Find where the given text appears and provide that cell's center as [x, y] coordinate. 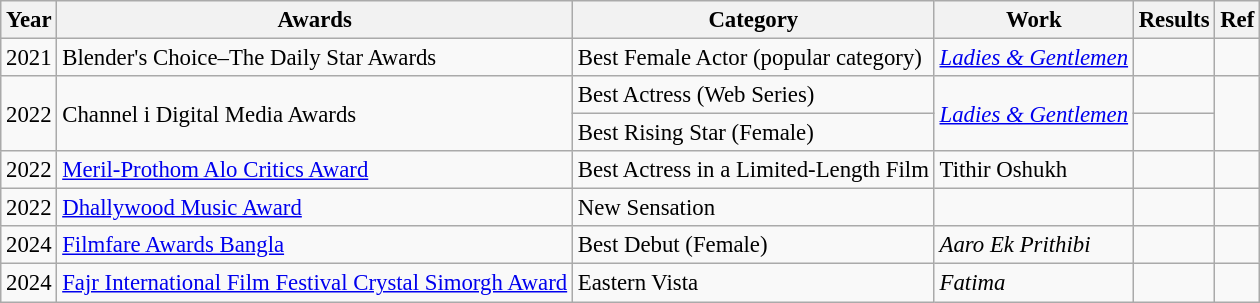
New Sensation [753, 208]
2021 [29, 58]
Aaro Ek Prithibi [1034, 245]
Eastern Vista [753, 283]
Work [1034, 20]
Best Female Actor (popular category) [753, 58]
Dhallywood Music Award [315, 208]
Best Rising Star (Female) [753, 133]
Tithir Oshukh [1034, 170]
Best Debut (Female) [753, 245]
Meril-Prothom Alo Critics Award [315, 170]
Blender's Choice–The Daily Star Awards [315, 58]
Best Actress in a Limited-Length Film [753, 170]
Results [1174, 20]
Fajr International Film Festival Crystal Simorgh Award [315, 283]
Best Actress (Web Series) [753, 95]
Year [29, 20]
Ref [1238, 20]
Category [753, 20]
Filmfare Awards Bangla [315, 245]
Channel i Digital Media Awards [315, 114]
Fatima [1034, 283]
Awards [315, 20]
